Provide the (X, Y) coordinate of the cell's center where the given text is located.  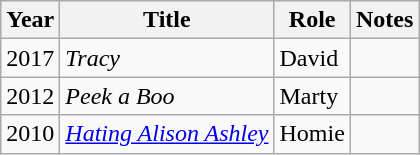
Marty (312, 96)
Year (30, 20)
Tracy (167, 58)
2012 (30, 96)
Hating Alison Ashley (167, 134)
Notes (384, 20)
Homie (312, 134)
Role (312, 20)
2017 (30, 58)
2010 (30, 134)
David (312, 58)
Peek a Boo (167, 96)
Title (167, 20)
